Detect which cell encompasses the target text, then output its [X, Y] center coordinate. 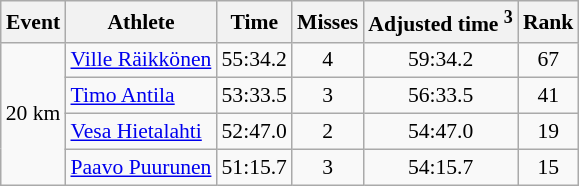
67 [548, 60]
53:33.5 [254, 96]
Time [254, 22]
20 km [34, 113]
Ville Räikkönen [140, 60]
54:15.7 [440, 167]
56:33.5 [440, 96]
Athlete [140, 22]
Event [34, 22]
19 [548, 132]
51:15.7 [254, 167]
Timo Antila [140, 96]
55:34.2 [254, 60]
Rank [548, 22]
41 [548, 96]
4 [328, 60]
59:34.2 [440, 60]
Misses [328, 22]
52:47.0 [254, 132]
54:47.0 [440, 132]
15 [548, 167]
Vesa Hietalahti [140, 132]
Paavo Puurunen [140, 167]
2 [328, 132]
Adjusted time 3 [440, 22]
